Identify which cell holds the provided text, then report its [x, y] central coordinate. 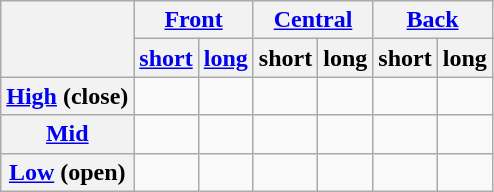
Mid [68, 134]
Low (open) [68, 172]
Central [312, 20]
Back [432, 20]
Front [194, 20]
High (close) [68, 96]
